Detect which cell encompasses the target text, then output its (x, y) center coordinate. 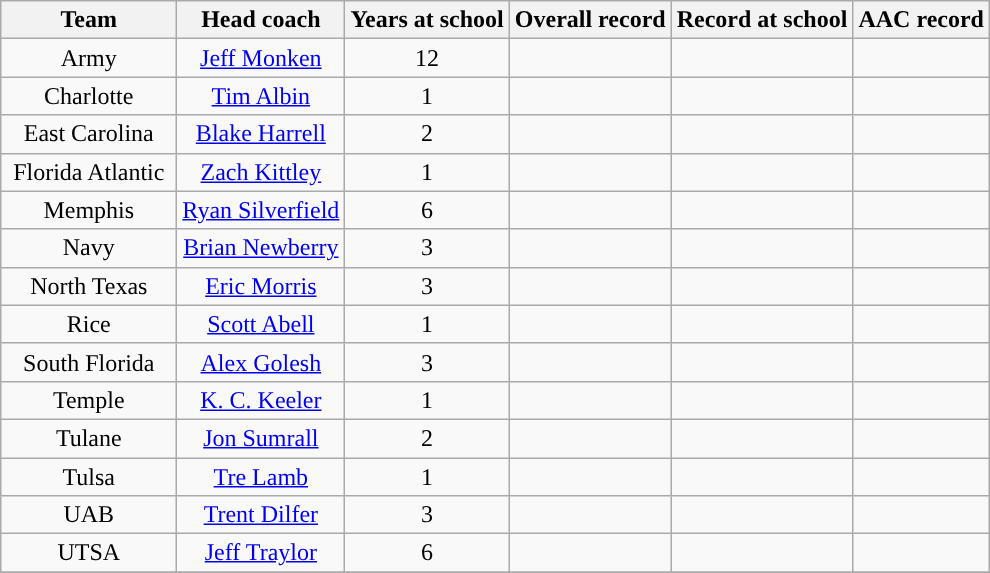
Memphis (89, 210)
K. C. Keeler (261, 400)
Charlotte (89, 96)
North Texas (89, 286)
South Florida (89, 362)
Eric Morris (261, 286)
Years at school (427, 20)
Jon Sumrall (261, 438)
Rice (89, 324)
Blake Harrell (261, 134)
Overall record (590, 20)
Army (89, 58)
Zach Kittley (261, 172)
Brian Newberry (261, 248)
East Carolina (89, 134)
12 (427, 58)
Navy (89, 248)
UAB (89, 515)
Tre Lamb (261, 477)
Scott Abell (261, 324)
Record at school (762, 20)
Alex Golesh (261, 362)
AAC record (922, 20)
Team (89, 20)
Tulane (89, 438)
Ryan Silverfield (261, 210)
Florida Atlantic (89, 172)
Trent Dilfer (261, 515)
Tim Albin (261, 96)
UTSA (89, 553)
Tulsa (89, 477)
Head coach (261, 20)
Jeff Traylor (261, 553)
Temple (89, 400)
Jeff Monken (261, 58)
